For the text-containing cell, return its midpoint in (x, y) coordinate format. 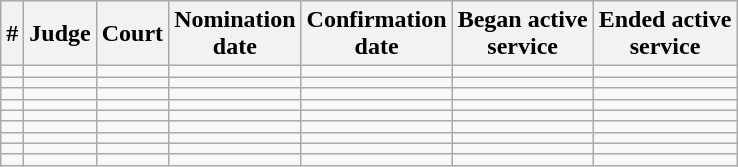
Began activeservice (522, 34)
Confirmationdate (376, 34)
Ended activeservice (665, 34)
Nominationdate (235, 34)
# (12, 34)
Court (132, 34)
Judge (60, 34)
